Provide the (x, y) coordinate of the cell's center where the given text is located.  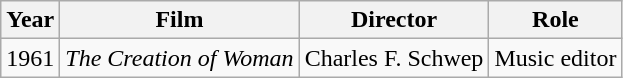
The Creation of Woman (180, 58)
1961 (30, 58)
Year (30, 20)
Film (180, 20)
Music editor (556, 58)
Charles F. Schwep (394, 58)
Role (556, 20)
Director (394, 20)
